Scan for the cell matching the given text and deliver its (X, Y) coordinate at center. 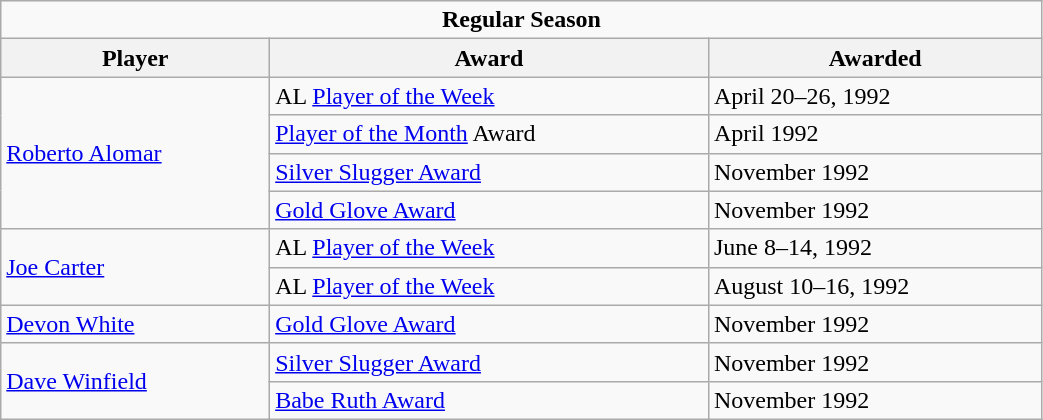
April 20–26, 1992 (875, 96)
Award (490, 58)
June 8–14, 1992 (875, 248)
Devon White (136, 324)
Babe Ruth Award (490, 400)
Regular Season (522, 20)
Player of the Month Award (490, 134)
Dave Winfield (136, 381)
Joe Carter (136, 267)
April 1992 (875, 134)
August 10–16, 1992 (875, 286)
Awarded (875, 58)
Player (136, 58)
Roberto Alomar (136, 153)
